From the cell containing the given text, extract its center point as (x, y) coordinate. 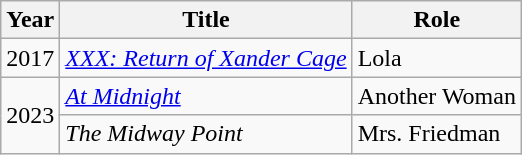
Role (436, 20)
Mrs. Friedman (436, 134)
At Midnight (206, 96)
The Midway Point (206, 134)
Lola (436, 58)
2023 (30, 115)
Year (30, 20)
XXX: Return of Xander Cage (206, 58)
2017 (30, 58)
Another Woman (436, 96)
Title (206, 20)
